Search for the cell housing the specified text and yield its (x, y) center coordinate. 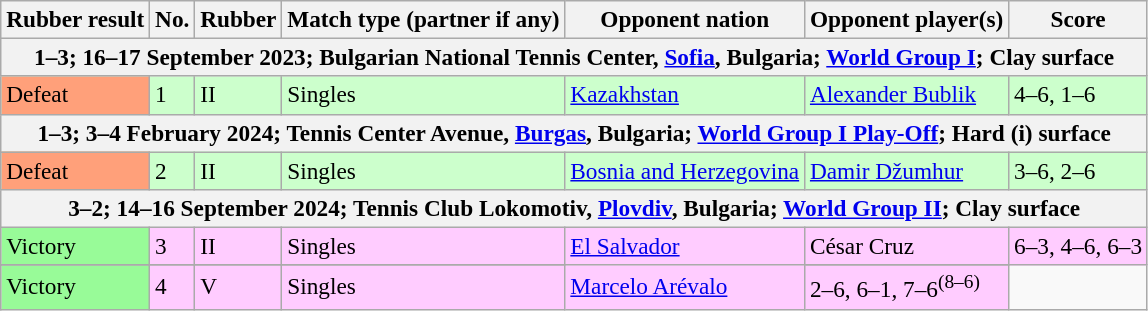
4–6, 1–6 (1078, 95)
César Cruz (907, 246)
Opponent nation (685, 19)
Bosnia and Herzegovina (685, 170)
1–3; 3–4 February 2024; Tennis Center Avenue, Burgas, Bulgaria; World Group I Play-Off; Hard (i) surface (574, 133)
Opponent player(s) (907, 19)
3–6, 2–6 (1078, 170)
Marcelo Arévalo (685, 287)
6–3, 4–6, 6–3 (1078, 246)
3–2; 14–16 September 2024; Tennis Club Lokomotiv, Plovdiv, Bulgaria; World Group II; Clay surface (574, 208)
Rubber result (76, 19)
4 (172, 287)
1–3; 16–17 September 2023; Bulgarian National Tennis Center, Sofia, Bulgaria; World Group I; Clay surface (574, 57)
Kazakhstan (685, 95)
Match type (partner if any) (424, 19)
2 (172, 170)
No. (172, 19)
Damir Džumhur (907, 170)
El Salvador (685, 246)
3 (172, 246)
V (238, 287)
1 (172, 95)
Score (1078, 19)
Alexander Bublik (907, 95)
Rubber (238, 19)
2–6, 6–1, 7–6(8–6) (907, 287)
